Return (X, Y) of the center of cell containing provided text 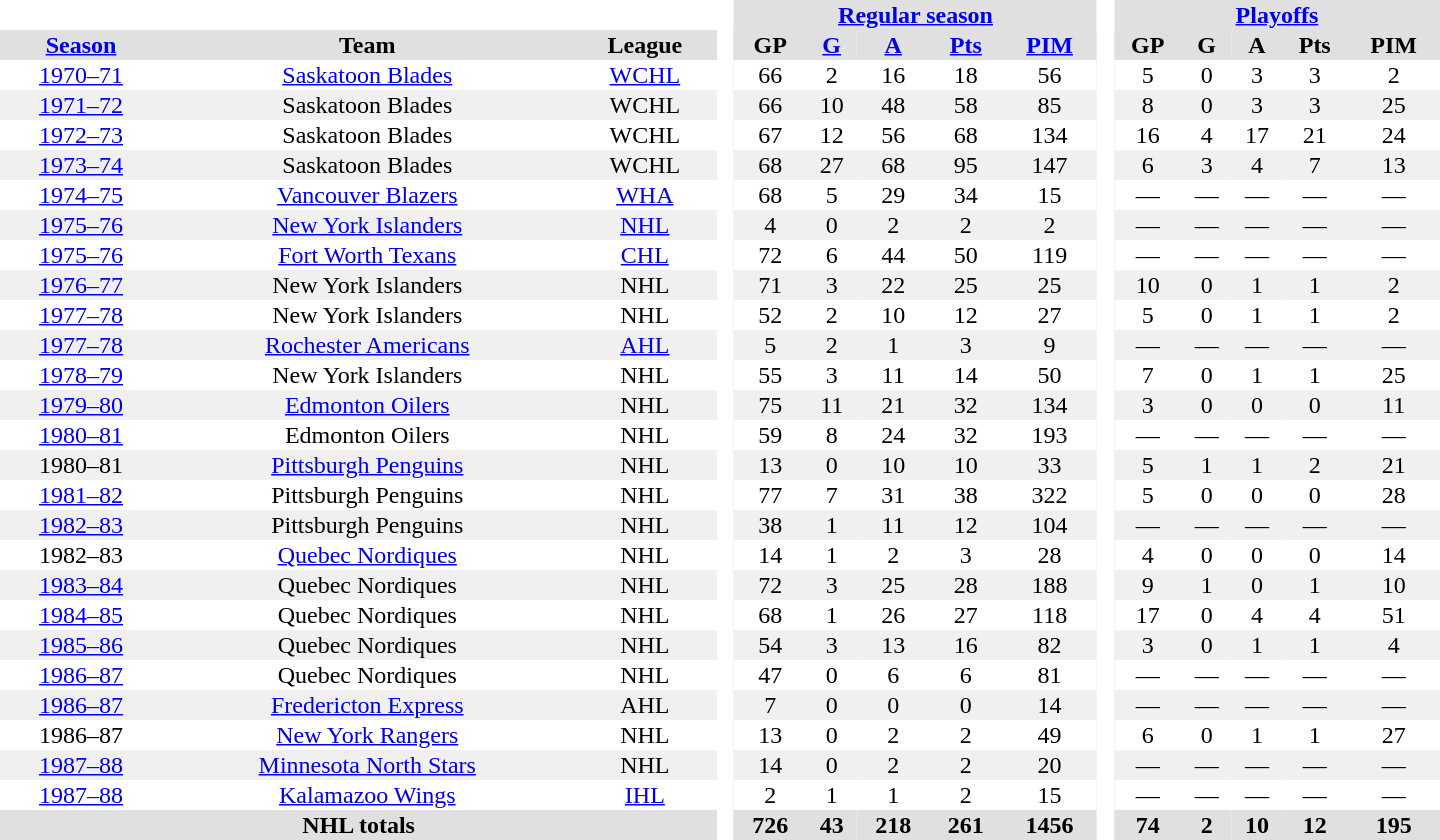
1971–72 (81, 105)
Kalamazoo Wings (367, 795)
1970–71 (81, 75)
Team (367, 45)
1456 (1050, 825)
Fort Worth Texans (367, 255)
New York Rangers (367, 735)
Vancouver Blazers (367, 195)
1973–74 (81, 165)
WHA (644, 195)
1984–85 (81, 615)
26 (894, 615)
82 (1050, 645)
Minnesota North Stars (367, 765)
118 (1050, 615)
77 (770, 495)
119 (1050, 255)
Season (81, 45)
188 (1050, 585)
147 (1050, 165)
1978–79 (81, 375)
48 (894, 105)
Regular season (916, 15)
33 (1050, 465)
43 (832, 825)
193 (1050, 435)
74 (1148, 825)
29 (894, 195)
Rochester Americans (367, 345)
71 (770, 285)
22 (894, 285)
31 (894, 495)
1979–80 (81, 405)
1983–84 (81, 585)
IHL (644, 795)
44 (894, 255)
75 (770, 405)
85 (1050, 105)
47 (770, 675)
218 (894, 825)
49 (1050, 735)
League (644, 45)
1974–75 (81, 195)
1972–73 (81, 135)
195 (1394, 825)
55 (770, 375)
52 (770, 315)
1981–82 (81, 495)
Playoffs (1277, 15)
Fredericton Express (367, 705)
59 (770, 435)
261 (966, 825)
1985–86 (81, 645)
81 (1050, 675)
322 (1050, 495)
104 (1050, 525)
NHL totals (358, 825)
CHL (644, 255)
726 (770, 825)
34 (966, 195)
51 (1394, 615)
95 (966, 165)
20 (1050, 765)
54 (770, 645)
1976–77 (81, 285)
18 (966, 75)
58 (966, 105)
67 (770, 135)
